Return (x, y) of the center of cell containing provided text 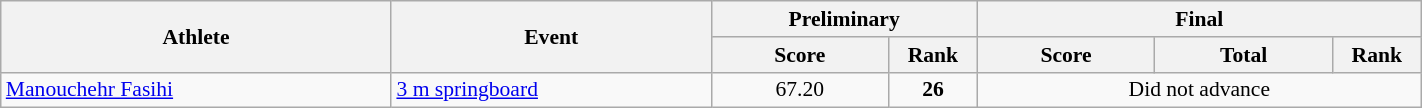
26 (934, 90)
Manouchehr Fasihi (196, 90)
Athlete (196, 36)
Final (1199, 19)
Preliminary (844, 19)
67.20 (800, 90)
Did not advance (1199, 90)
3 m springboard (551, 90)
Event (551, 36)
Total (1244, 55)
